Extract the [x, y] coordinate from the center of the cell holding the provided text.  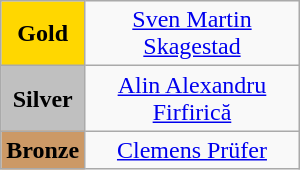
Bronze [43, 150]
Gold [43, 34]
Silver [43, 98]
Clemens Prüfer [192, 150]
Alin Alexandru Firfirică [192, 98]
Sven Martin Skagestad [192, 34]
